Scan for the cell matching the given text and deliver its (x, y) coordinate at center. 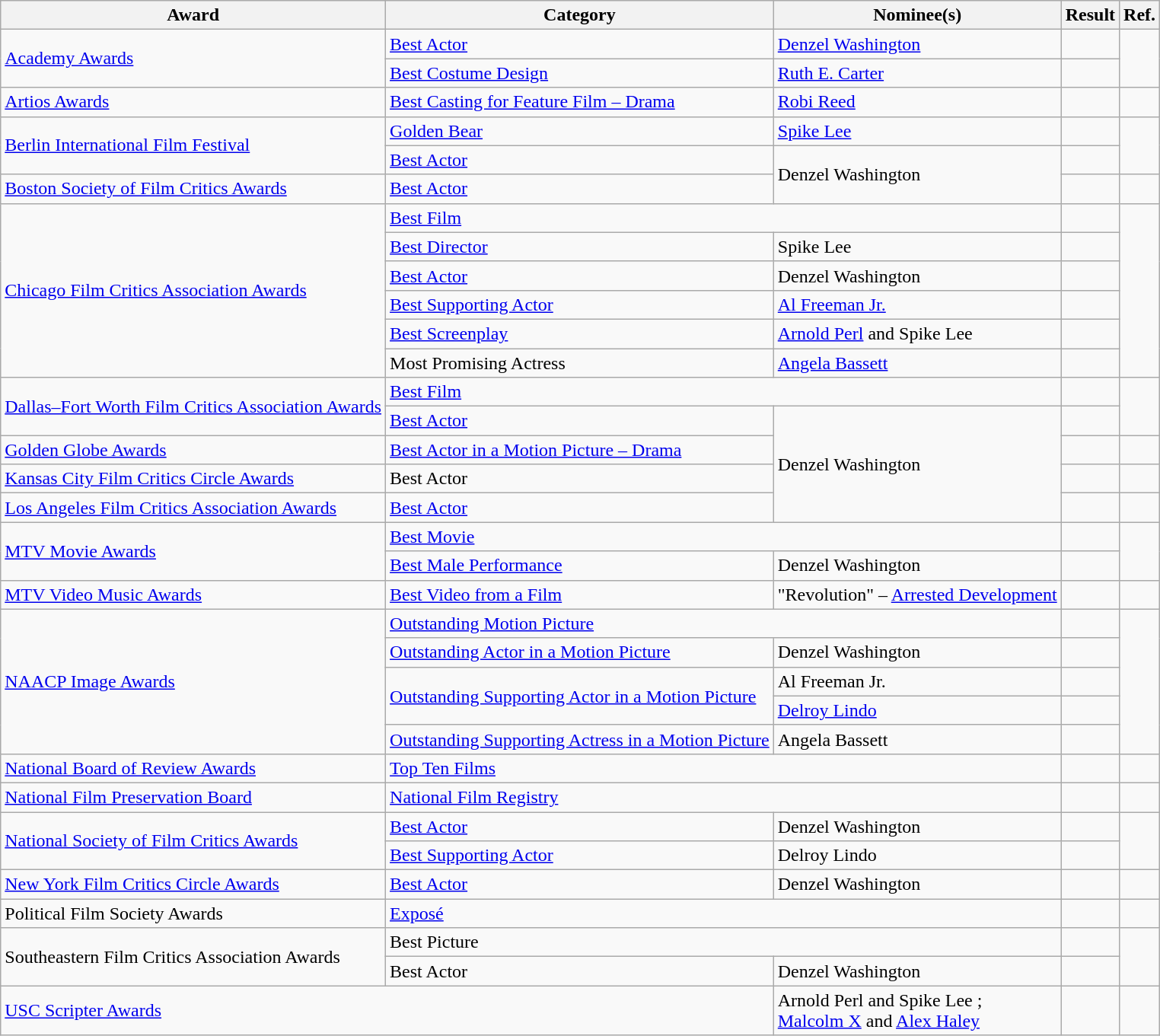
Result (1090, 15)
Los Angeles Film Critics Association Awards (193, 508)
Berlin International Film Festival (193, 145)
USC Scripter Awards (387, 1011)
Best Casting for Feature Film – Drama (580, 102)
Top Ten Films (724, 768)
Ref. (1140, 15)
Best Screenplay (580, 333)
Kansas City Film Critics Circle Awards (193, 479)
Arnold Perl and Spike Lee ; Malcolm X and Alex Haley (917, 1011)
MTV Video Music Awards (193, 595)
National Film Registry (724, 797)
Outstanding Supporting Actor in a Motion Picture (580, 696)
NAACP Image Awards (193, 681)
Outstanding Motion Picture (724, 623)
Best Director (580, 247)
Best Costume Design (580, 73)
Outstanding Supporting Actress in a Motion Picture (580, 739)
Award (193, 15)
Exposé (724, 913)
MTV Movie Awards (193, 551)
Southeastern Film Critics Association Awards (193, 957)
Artios Awards (193, 102)
Academy Awards (193, 59)
Boston Society of Film Critics Awards (193, 189)
Robi Reed (917, 102)
National Board of Review Awards (193, 768)
Nominee(s) (917, 15)
Outstanding Actor in a Motion Picture (580, 652)
National Society of Film Critics Awards (193, 840)
Ruth E. Carter (917, 73)
Dallas–Fort Worth Film Critics Association Awards (193, 406)
Arnold Perl and Spike Lee (917, 333)
National Film Preservation Board (193, 797)
"Revolution" – Arrested Development (917, 595)
Political Film Society Awards (193, 913)
Category (580, 15)
Chicago Film Critics Association Awards (193, 290)
Most Promising Actress (580, 363)
Best Male Performance (580, 566)
Golden Bear (580, 131)
Golden Globe Awards (193, 450)
Best Picture (724, 942)
Best Movie (724, 537)
Best Video from a Film (580, 595)
Best Actor in a Motion Picture – Drama (580, 450)
New York Film Critics Circle Awards (193, 885)
